Scan for the cell matching the given text and deliver its [x, y] coordinate at center. 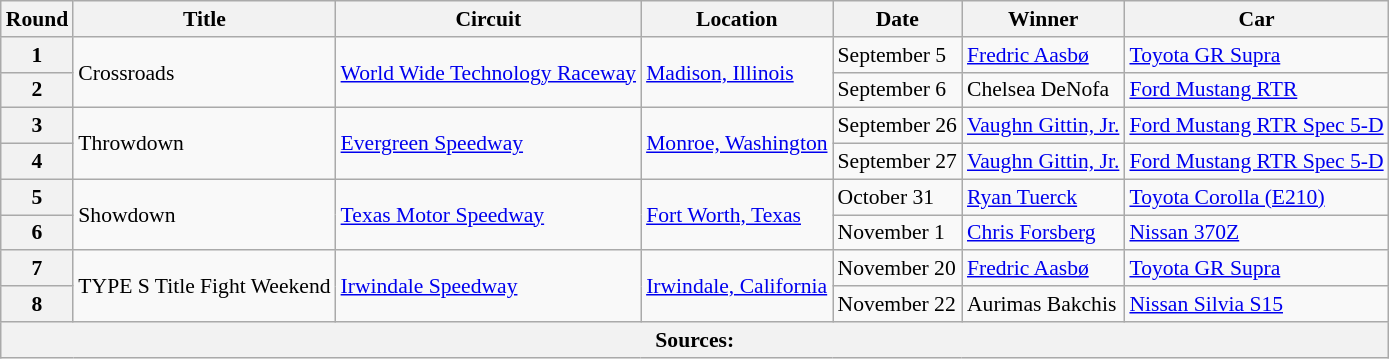
Round [38, 19]
November 20 [898, 269]
Winner [1043, 19]
8 [38, 304]
Toyota Corolla (E210) [1256, 197]
Monroe, Washington [736, 144]
1 [38, 55]
October 31 [898, 197]
Madison, Illinois [736, 72]
Fort Worth, Texas [736, 214]
Irwindale Speedway [489, 286]
Throwdown [204, 144]
Ryan Tuerck [1043, 197]
Location [736, 19]
2 [38, 90]
September 5 [898, 55]
Date [898, 19]
Nissan 370Z [1256, 233]
World Wide Technology Raceway [489, 72]
Sources: [695, 340]
3 [38, 126]
November 22 [898, 304]
Crossroads [204, 72]
Car [1256, 19]
September 6 [898, 90]
Chelsea DeNofa [1043, 90]
Texas Motor Speedway [489, 214]
September 26 [898, 126]
Nissan Silvia S15 [1256, 304]
Circuit [489, 19]
7 [38, 269]
5 [38, 197]
Aurimas Bakchis [1043, 304]
Showdown [204, 214]
Evergreen Speedway [489, 144]
Irwindale, California [736, 286]
Title [204, 19]
4 [38, 162]
Chris Forsberg [1043, 233]
TYPE S Title Fight Weekend [204, 286]
September 27 [898, 162]
Ford Mustang RTR [1256, 90]
6 [38, 233]
November 1 [898, 233]
